Return [x, y] of the center of cell containing provided text 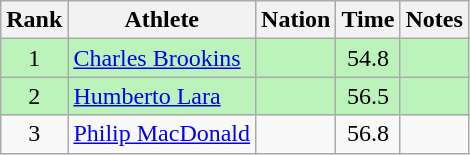
54.8 [368, 58]
56.5 [368, 96]
1 [34, 58]
56.8 [368, 134]
Time [368, 20]
2 [34, 96]
Notes [434, 20]
Athlete [162, 20]
Philip MacDonald [162, 134]
Humberto Lara [162, 96]
Charles Brookins [162, 58]
Rank [34, 20]
Nation [296, 20]
3 [34, 134]
